Identify which cell holds the provided text, then report its (x, y) central coordinate. 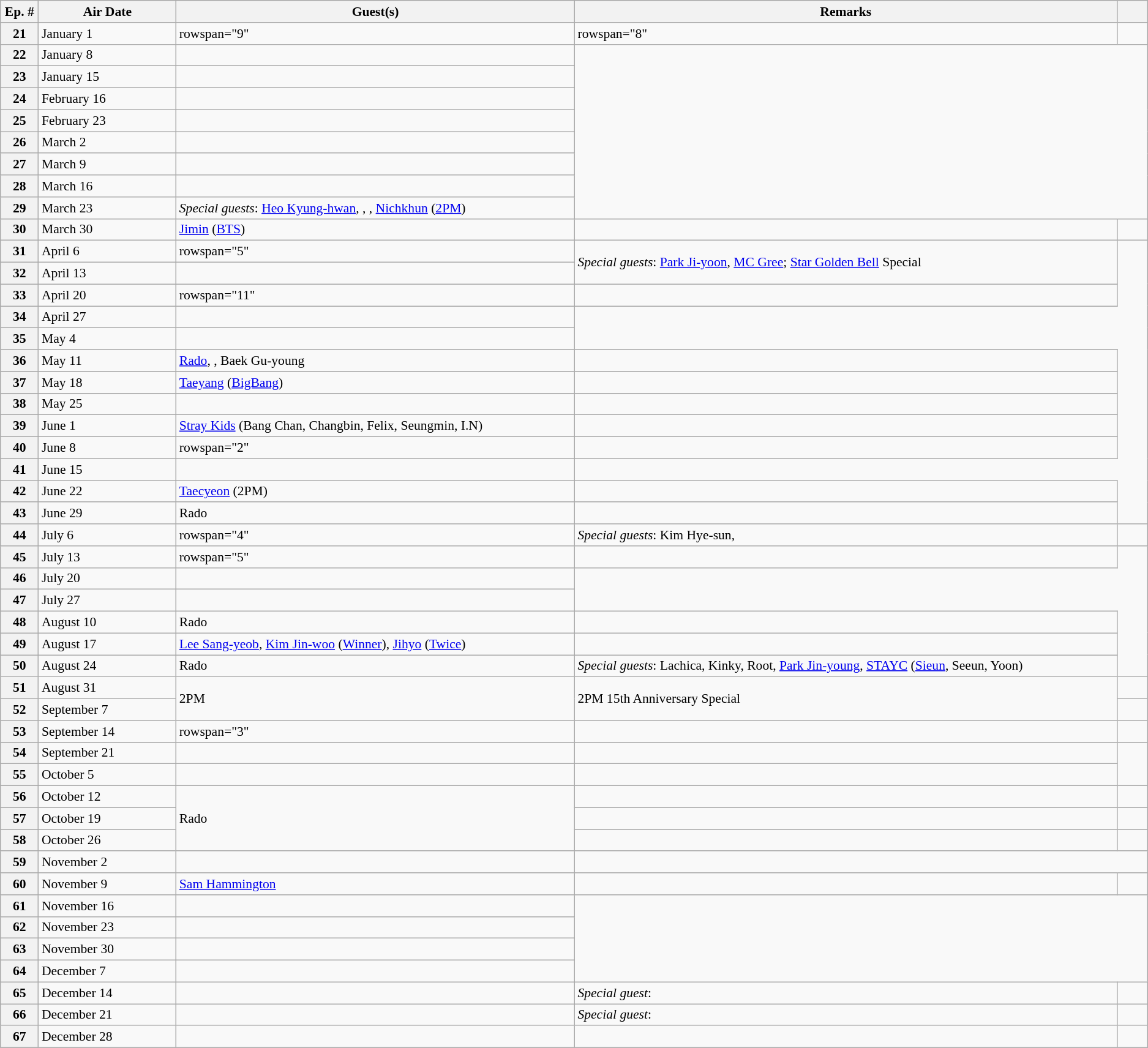
Special guests: Heo Kyung-hwan, , , Nichkhun (2PM) (376, 208)
Special guests: Lachica, Kinky, Root, Park Jin-young, STAYC (Sieun, Seeun, Yoon) (846, 666)
46 (20, 578)
64 (20, 971)
July 27 (108, 601)
October 12 (108, 797)
Guest(s) (376, 12)
March 16 (108, 186)
Taecyeon (2PM) (376, 492)
25 (20, 121)
61 (20, 906)
38 (20, 404)
Taeyang (BigBang) (376, 383)
November 2 (108, 863)
January 15 (108, 77)
53 (20, 732)
July 20 (108, 578)
April 6 (108, 252)
49 (20, 644)
54 (20, 753)
October 5 (108, 775)
February 16 (108, 99)
October 26 (108, 840)
Sam Hammington (376, 884)
21 (20, 34)
62 (20, 927)
January 8 (108, 55)
March 9 (108, 165)
December 28 (108, 1037)
51 (20, 688)
58 (20, 840)
rowspan="11" (376, 295)
May 25 (108, 404)
November 9 (108, 884)
December 14 (108, 993)
May 11 (108, 361)
May 18 (108, 383)
36 (20, 361)
rowspan="4" (376, 535)
56 (20, 797)
March 23 (108, 208)
November 30 (108, 949)
32 (20, 274)
October 19 (108, 818)
February 23 (108, 121)
57 (20, 818)
55 (20, 775)
Rado, , Baek Gu-young (376, 361)
31 (20, 252)
January 1 (108, 34)
March 2 (108, 143)
2PM 15th Anniversary Special (846, 699)
44 (20, 535)
April 27 (108, 317)
September 21 (108, 753)
June 8 (108, 448)
39 (20, 426)
48 (20, 623)
Special guests: Park Ji-yoon, MC Gree; Star Golden Bell Special (846, 262)
August 17 (108, 644)
29 (20, 208)
rowspan="9" (376, 34)
May 4 (108, 339)
26 (20, 143)
August 31 (108, 688)
July 13 (108, 557)
July 6 (108, 535)
June 22 (108, 492)
67 (20, 1037)
41 (20, 470)
Ep. # (20, 12)
Lee Sang-yeob, Kim Jin-woo (Winner), Jihyo (Twice) (376, 644)
Stray Kids (Bang Chan, Changbin, Felix, Seungmin, I.N) (376, 426)
47 (20, 601)
37 (20, 383)
45 (20, 557)
63 (20, 949)
September 7 (108, 709)
August 10 (108, 623)
60 (20, 884)
June 1 (108, 426)
22 (20, 55)
50 (20, 666)
27 (20, 165)
Remarks (846, 12)
rowspan="3" (376, 732)
September 14 (108, 732)
35 (20, 339)
30 (20, 230)
June 15 (108, 470)
2PM (376, 699)
December 7 (108, 971)
28 (20, 186)
April 20 (108, 295)
rowspan="2" (376, 448)
34 (20, 317)
66 (20, 1015)
November 16 (108, 906)
Air Date (108, 12)
33 (20, 295)
Special guests: Kim Hye-sun, (846, 535)
43 (20, 514)
Jimin (BTS) (376, 230)
August 24 (108, 666)
April 13 (108, 274)
65 (20, 993)
59 (20, 863)
52 (20, 709)
March 30 (108, 230)
40 (20, 448)
November 23 (108, 927)
24 (20, 99)
23 (20, 77)
rowspan="8" (846, 34)
42 (20, 492)
June 29 (108, 514)
December 21 (108, 1015)
